Return (x, y) of the center of cell containing provided text 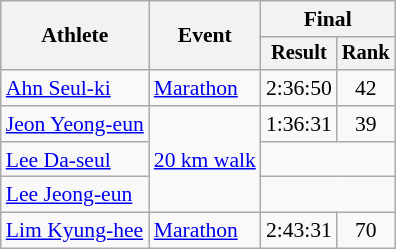
Rank (366, 54)
70 (366, 231)
Lee Da-seul (75, 160)
2:43:31 (299, 231)
Athlete (75, 36)
Lee Jeong-eun (75, 195)
42 (366, 88)
Ahn Seul-ki (75, 88)
Jeon Yeong-eun (75, 124)
1:36:31 (299, 124)
2:36:50 (299, 88)
Final (328, 19)
Lim Kyung-hee (75, 231)
20 km walk (205, 160)
Event (205, 36)
39 (366, 124)
Result (299, 54)
